Extract the (X, Y) coordinate from the center of the cell holding the provided text.  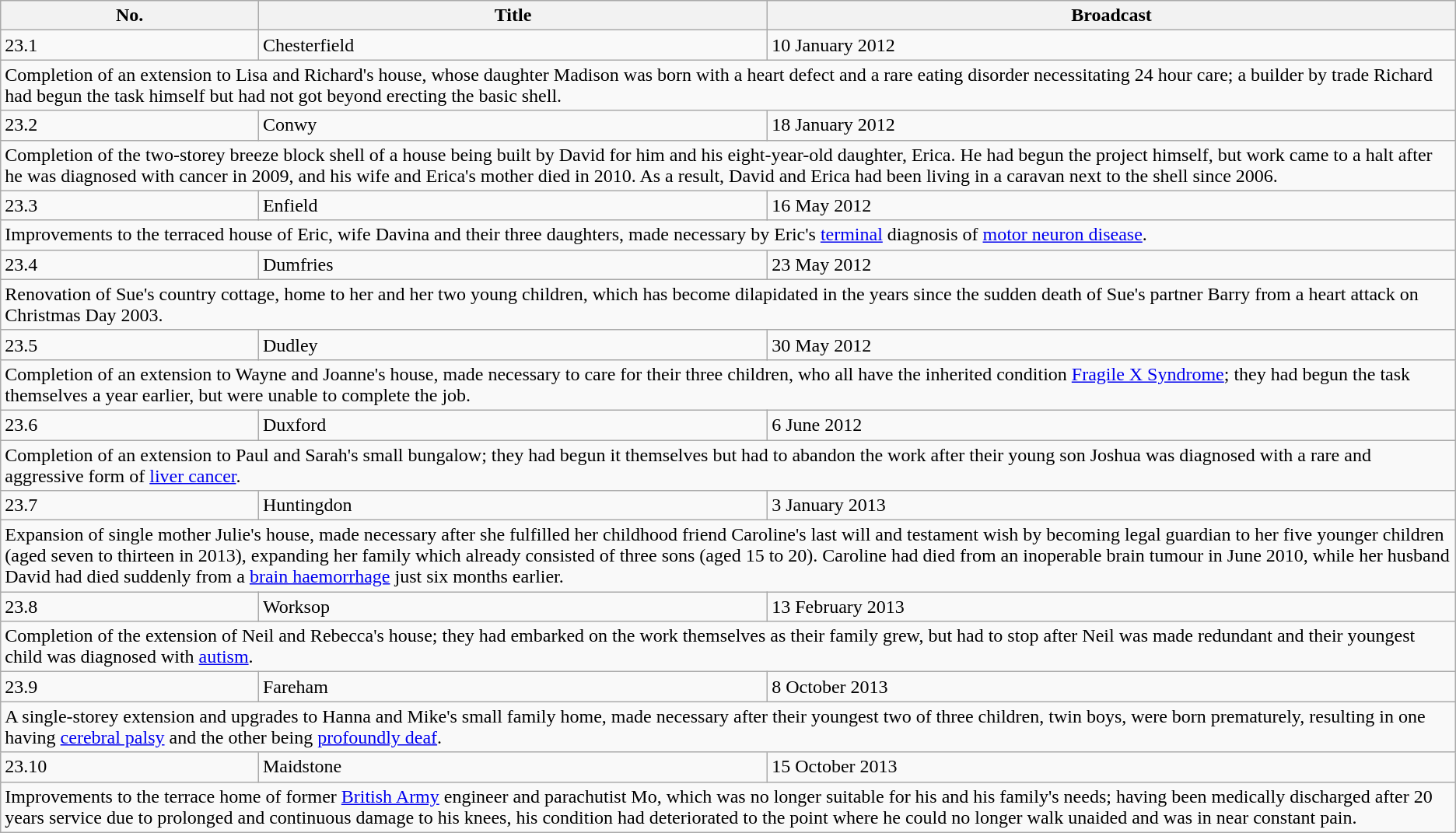
18 January 2012 (1112, 125)
Maidstone (513, 767)
23.7 (130, 506)
Broadcast (1112, 16)
23.8 (130, 607)
6 June 2012 (1112, 425)
8 October 2013 (1112, 687)
16 May 2012 (1112, 205)
30 May 2012 (1112, 345)
23.3 (130, 205)
13 February 2013 (1112, 607)
Duxford (513, 425)
Dumfries (513, 264)
Chesterfield (513, 45)
23.4 (130, 264)
23.5 (130, 345)
Worksop (513, 607)
23 May 2012 (1112, 264)
Title (513, 16)
10 January 2012 (1112, 45)
3 January 2013 (1112, 506)
23.2 (130, 125)
Huntingdon (513, 506)
23.10 (130, 767)
Fareham (513, 687)
23.6 (130, 425)
15 October 2013 (1112, 767)
Conwy (513, 125)
Dudley (513, 345)
No. (130, 16)
23.1 (130, 45)
Enfield (513, 205)
23.9 (130, 687)
